Pinpoint the cell where the given text exists, returning its (X, Y) midpoint coordinate. 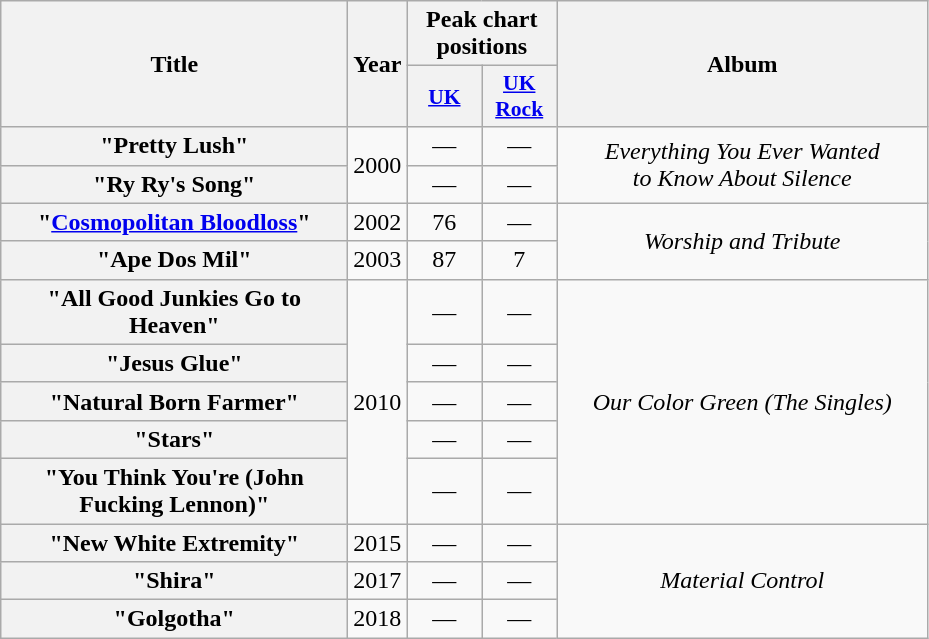
"New White Extremity" (174, 543)
"All Good Junkies Go to Heaven" (174, 312)
Peak chart positions (482, 34)
2010 (378, 401)
"Golgotha" (174, 619)
7 (520, 260)
2002 (378, 222)
"You Think You're (John Fucking Lennon)" (174, 490)
76 (444, 222)
"Ape Dos Mil" (174, 260)
Album (742, 64)
2017 (378, 581)
UK (444, 96)
Our Color Green (The Singles) (742, 401)
2000 (378, 165)
UKRock (520, 96)
"Cosmopolitan Bloodloss" (174, 222)
2018 (378, 619)
"Shira" (174, 581)
"Pretty Lush" (174, 146)
Year (378, 64)
Worship and Tribute (742, 241)
87 (444, 260)
"Natural Born Farmer" (174, 401)
Title (174, 64)
"Ry Ry's Song" (174, 184)
"Stars" (174, 439)
"Jesus Glue" (174, 363)
2003 (378, 260)
Everything You Ever Wanted to Know About Silence (742, 165)
2015 (378, 543)
Material Control (742, 581)
